Locate the cell with the specified text and output its [x, y] center coordinate. 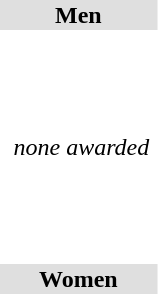
none awarded [82, 147]
Men [78, 15]
Women [78, 279]
